Provide the [x, y] coordinate of the cell's center where the given text is located.  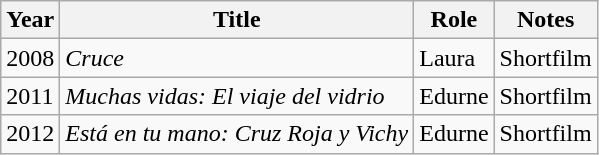
Role [454, 20]
2012 [30, 134]
2008 [30, 58]
Year [30, 20]
Muchas vidas: El viaje del vidrio [237, 96]
Notes [546, 20]
Cruce [237, 58]
Title [237, 20]
2011 [30, 96]
Laura [454, 58]
Está en tu mano: Cruz Roja y Vichy [237, 134]
